Return the (x, y) coordinate for the center point of the cell that contains the specified text.  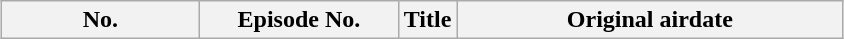
No. (100, 20)
Episode No. (300, 20)
Original airdate (650, 20)
Title (428, 20)
